Detect which cell encompasses the target text, then output its (x, y) center coordinate. 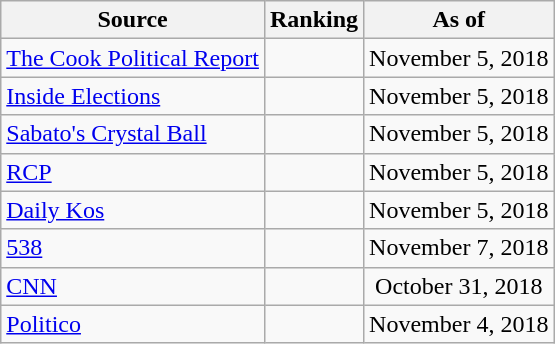
Inside Elections (133, 96)
Daily Kos (133, 210)
The Cook Political Report (133, 58)
November 4, 2018 (459, 324)
CNN (133, 286)
Politico (133, 324)
RCP (133, 172)
Sabato's Crystal Ball (133, 134)
As of (459, 20)
538 (133, 248)
November 7, 2018 (459, 248)
October 31, 2018 (459, 286)
Source (133, 20)
Ranking (314, 20)
